For the text-containing cell, return its midpoint in (x, y) coordinate format. 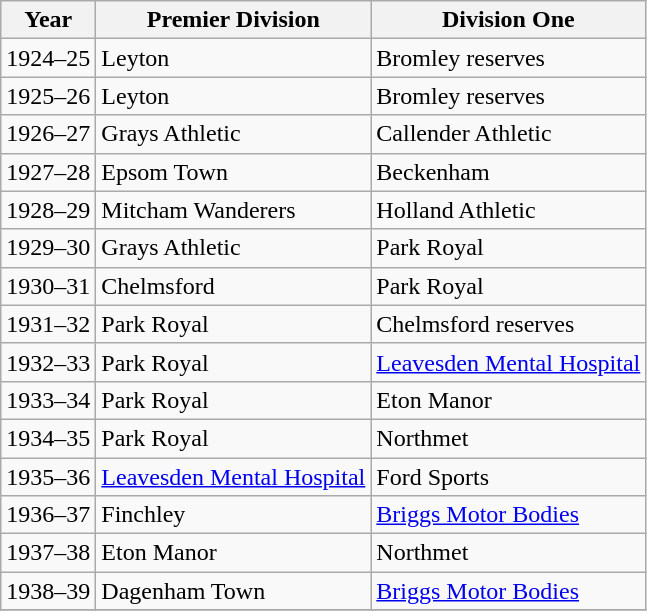
1928–29 (48, 210)
1927–28 (48, 172)
1929–30 (48, 248)
1936–37 (48, 515)
1925–26 (48, 96)
1930–31 (48, 286)
1931–32 (48, 324)
1933–34 (48, 400)
Beckenham (508, 172)
Year (48, 20)
Division One (508, 20)
Dagenham Town (234, 591)
Epsom Town (234, 172)
Finchley (234, 515)
Holland Athletic (508, 210)
Premier Division (234, 20)
1926–27 (48, 134)
1937–38 (48, 553)
1935–36 (48, 477)
Chelmsford reserves (508, 324)
Callender Athletic (508, 134)
1932–33 (48, 362)
Chelmsford (234, 286)
Mitcham Wanderers (234, 210)
Ford Sports (508, 477)
1924–25 (48, 58)
1934–35 (48, 438)
1938–39 (48, 591)
